Determine the (X, Y) coordinate at the center of the cell enclosing the given text.  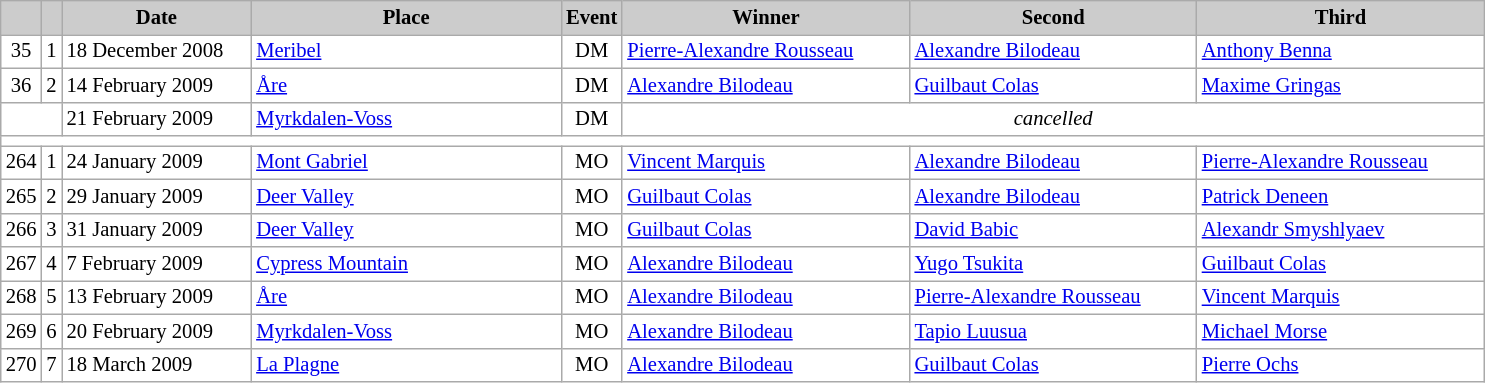
6 (51, 331)
18 March 2009 (157, 365)
Place (406, 17)
Yugo Tsukita (1054, 263)
29 January 2009 (157, 196)
David Babic (1054, 230)
La Plagne (406, 365)
Michael Morse (1340, 331)
13 February 2009 (157, 297)
14 February 2009 (157, 85)
4 (51, 263)
7 (51, 365)
Maxime Gringas (1340, 85)
Third (1340, 17)
268 (22, 297)
267 (22, 263)
Mont Gabriel (406, 162)
Cypress Mountain (406, 263)
265 (22, 196)
Date (157, 17)
20 February 2009 (157, 331)
cancelled (1053, 119)
21 February 2009 (157, 119)
24 January 2009 (157, 162)
31 January 2009 (157, 230)
Winner (766, 17)
Alexandr Smyshlyaev (1340, 230)
269 (22, 331)
Event (592, 17)
7 February 2009 (157, 263)
35 (22, 51)
270 (22, 365)
3 (51, 230)
36 (22, 85)
264 (22, 162)
266 (22, 230)
Anthony Benna (1340, 51)
Patrick Deneen (1340, 196)
Tapio Luusua (1054, 331)
Pierre Ochs (1340, 365)
18 December 2008 (157, 51)
Meribel (406, 51)
5 (51, 297)
Second (1054, 17)
